Locate the cell with the specified text and output its (x, y) center coordinate. 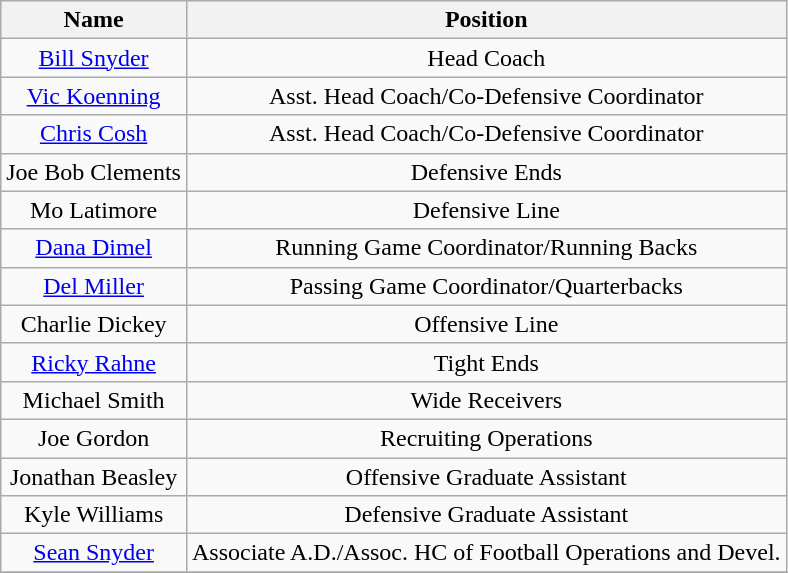
Bill Snyder (94, 58)
Recruiting Operations (486, 438)
Vic Koenning (94, 96)
Position (486, 20)
Ricky Rahne (94, 362)
Charlie Dickey (94, 324)
Kyle Williams (94, 515)
Jonathan Beasley (94, 477)
Chris Cosh (94, 134)
Joe Gordon (94, 438)
Offensive Line (486, 324)
Tight Ends (486, 362)
Running Game Coordinator/Running Backs (486, 248)
Del Miller (94, 286)
Name (94, 20)
Wide Receivers (486, 400)
Defensive Ends (486, 172)
Mo Latimore (94, 210)
Defensive Graduate Assistant (486, 515)
Passing Game Coordinator/Quarterbacks (486, 286)
Head Coach (486, 58)
Joe Bob Clements (94, 172)
Defensive Line (486, 210)
Associate A.D./Assoc. HC of Football Operations and Devel. (486, 553)
Michael Smith (94, 400)
Dana Dimel (94, 248)
Sean Snyder (94, 553)
Offensive Graduate Assistant (486, 477)
